Detect which cell encompasses the target text, then output its [x, y] center coordinate. 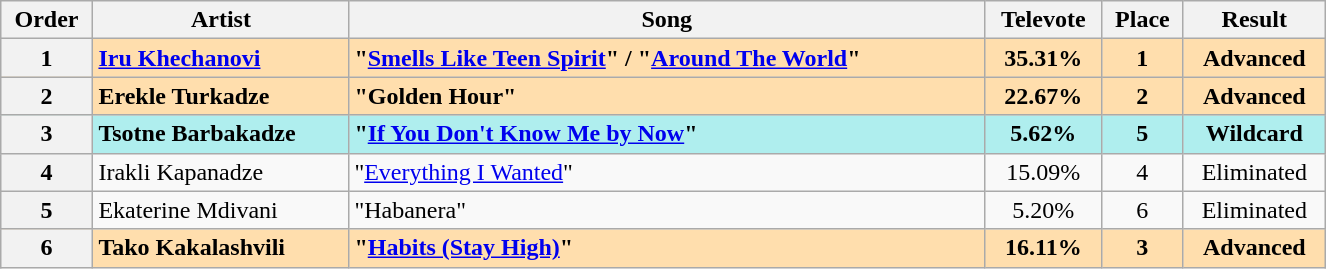
"Habits (Stay High)" [667, 248]
"Smells Like Teen Spirit" / "Around The World" [667, 58]
Artist [221, 20]
"If You Don't Know Me by Now" [667, 134]
Order [46, 20]
Iru Khechanovi [221, 58]
22.67% [1044, 96]
"Habanera" [667, 210]
16.11% [1044, 248]
Ekaterine Mdivani [221, 210]
Result [1254, 20]
"Golden Hour" [667, 96]
Erekle Turkadze [221, 96]
Wildcard [1254, 134]
35.31% [1044, 58]
"Everything I Wanted" [667, 172]
5.20% [1044, 210]
Tako Kakalashvili [221, 248]
15.09% [1044, 172]
Irakli Kapanadze [221, 172]
Place [1142, 20]
Tsotne Barbakadze [221, 134]
Televote [1044, 20]
Song [667, 20]
5.62% [1044, 134]
